Capture the cell that displays the provided text and extract its (X, Y) central coordinate. 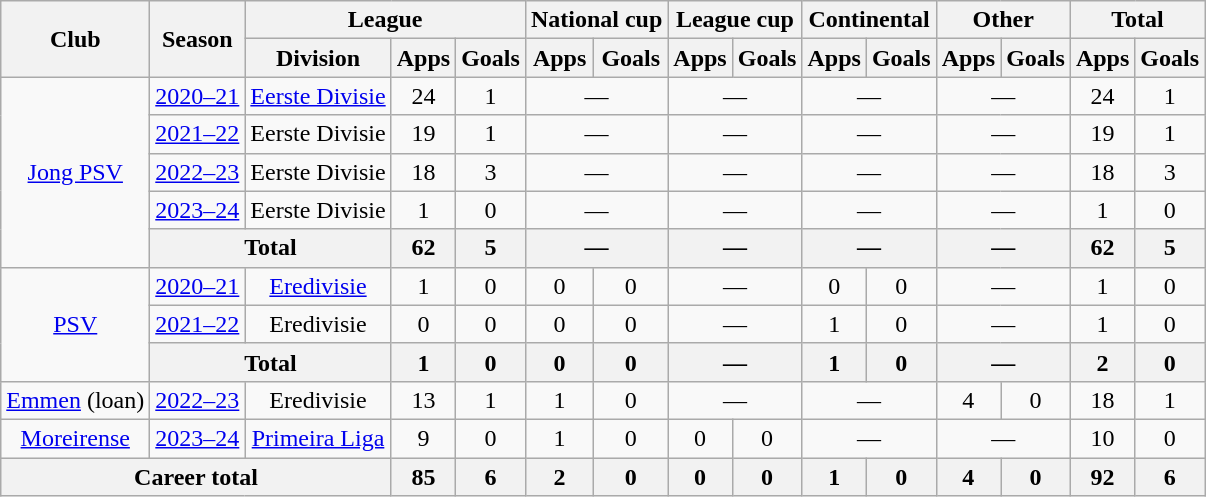
92 (1102, 477)
National cup (596, 20)
Moreirense (76, 438)
9 (423, 438)
Career total (196, 477)
League (386, 20)
Continental (869, 20)
Division (318, 58)
Primeira Liga (318, 438)
Club (76, 39)
Season (198, 39)
10 (1102, 438)
Other (1003, 20)
League cup (735, 20)
PSV (76, 324)
13 (423, 400)
Jong PSV (76, 172)
85 (423, 477)
Emmen (loan) (76, 400)
